Return (x, y) of the center of cell containing provided text 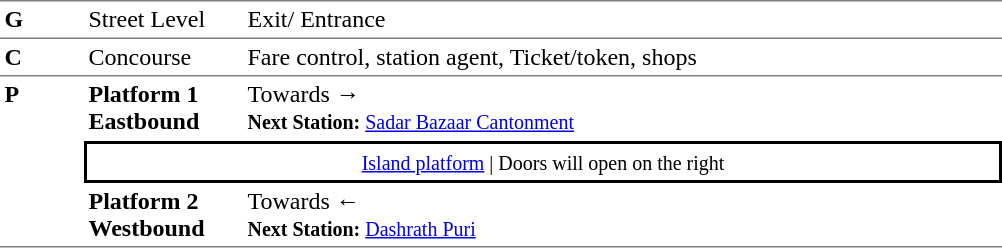
Towards ← Next Station: Dashrath Puri (622, 215)
Towards → Next Station: Sadar Bazaar Cantonment (622, 108)
Platform 2Westbound (164, 215)
Platform 1Eastbound (164, 108)
Fare control, station agent, Ticket/token, shops (622, 58)
G (42, 20)
Street Level (164, 20)
C (42, 58)
Exit/ Entrance (622, 20)
Island platform | Doors will open on the right (543, 162)
Concourse (164, 58)
P (42, 162)
